Capture the cell that displays the provided text and extract its (X, Y) central coordinate. 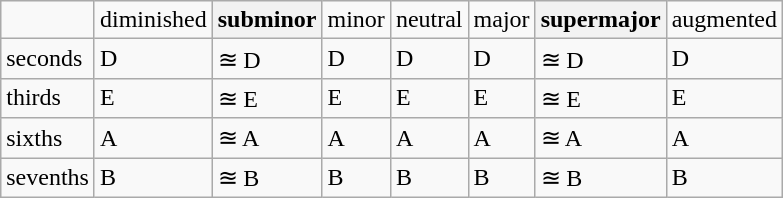
sevenths (48, 178)
augmented (724, 20)
neutral (429, 20)
minor (356, 20)
sixths (48, 138)
subminor (267, 20)
major (502, 20)
seconds (48, 59)
diminished (153, 20)
supermajor (600, 20)
thirds (48, 98)
